Capture the cell that displays the provided text and extract its (X, Y) central coordinate. 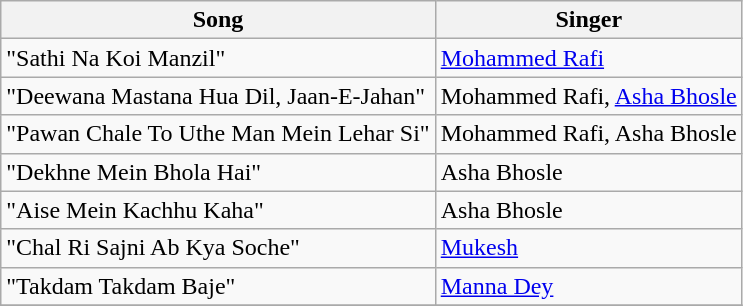
Mukesh (588, 248)
"Takdam Takdam Baje" (218, 286)
"Chal Ri Sajni Ab Kya Soche" (218, 248)
Mohammed Rafi (588, 58)
Manna Dey (588, 286)
"Aise Mein Kachhu Kaha" (218, 210)
"Dekhne Mein Bhola Hai" (218, 172)
"Pawan Chale To Uthe Man Mein Lehar Si" (218, 134)
"Deewana Mastana Hua Dil, Jaan-E-Jahan" (218, 96)
Singer (588, 20)
Song (218, 20)
"Sathi Na Koi Manzil" (218, 58)
